From the cell containing the given text, extract its center point as [X, Y] coordinate. 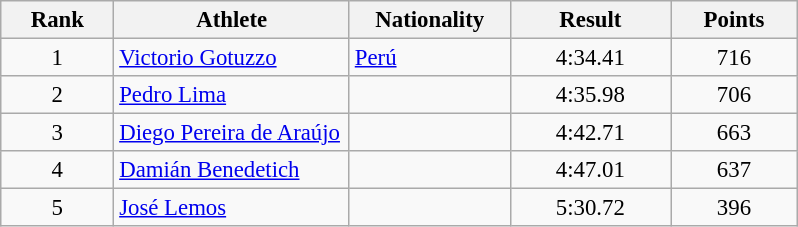
Perú [430, 58]
4:42.71 [590, 133]
Athlete [232, 20]
637 [734, 170]
706 [734, 95]
4:47.01 [590, 170]
396 [734, 208]
663 [734, 133]
José Lemos [232, 208]
716 [734, 58]
4:35.98 [590, 95]
Nationality [430, 20]
Pedro Lima [232, 95]
Result [590, 20]
1 [58, 58]
Diego Pereira de Araújo [232, 133]
Rank [58, 20]
4:34.41 [590, 58]
Damián Benedetich [232, 170]
5:30.72 [590, 208]
Victorio Gotuzzo [232, 58]
Points [734, 20]
4 [58, 170]
3 [58, 133]
5 [58, 208]
2 [58, 95]
